Detect which cell encompasses the target text, then output its [x, y] center coordinate. 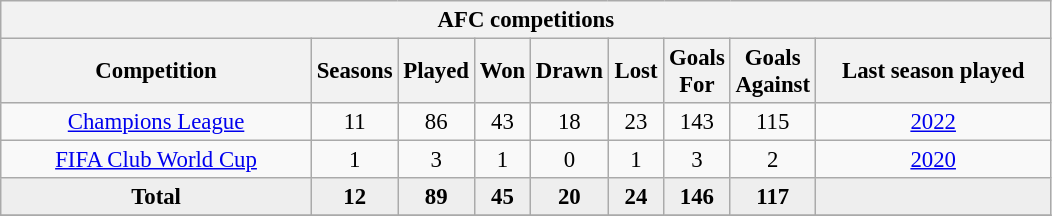
Goals For [697, 72]
43 [502, 122]
143 [697, 122]
86 [436, 122]
24 [636, 197]
Seasons [354, 72]
Champions League [156, 122]
146 [697, 197]
89 [436, 197]
11 [354, 122]
20 [570, 197]
23 [636, 122]
18 [570, 122]
2 [772, 160]
Played [436, 72]
Lost [636, 72]
117 [772, 197]
0 [570, 160]
2020 [933, 160]
Goals Against [772, 72]
2022 [933, 122]
45 [502, 197]
115 [772, 122]
Total [156, 197]
Competition [156, 72]
Won [502, 72]
12 [354, 197]
Drawn [570, 72]
Last season played [933, 72]
AFC competitions [526, 20]
FIFA Club World Cup [156, 160]
